Output the [x, y] coordinate of the center of the cell containing the given text.  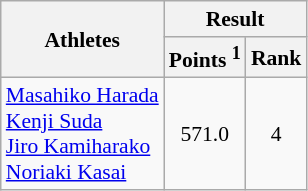
4 [276, 134]
Points 1 [205, 58]
Rank [276, 58]
Athletes [82, 40]
Masahiko HaradaKenji SudaJiro KamiharakoNoriaki Kasai [82, 134]
Result [236, 19]
571.0 [205, 134]
